Detect which cell encompasses the target text, then output its [x, y] center coordinate. 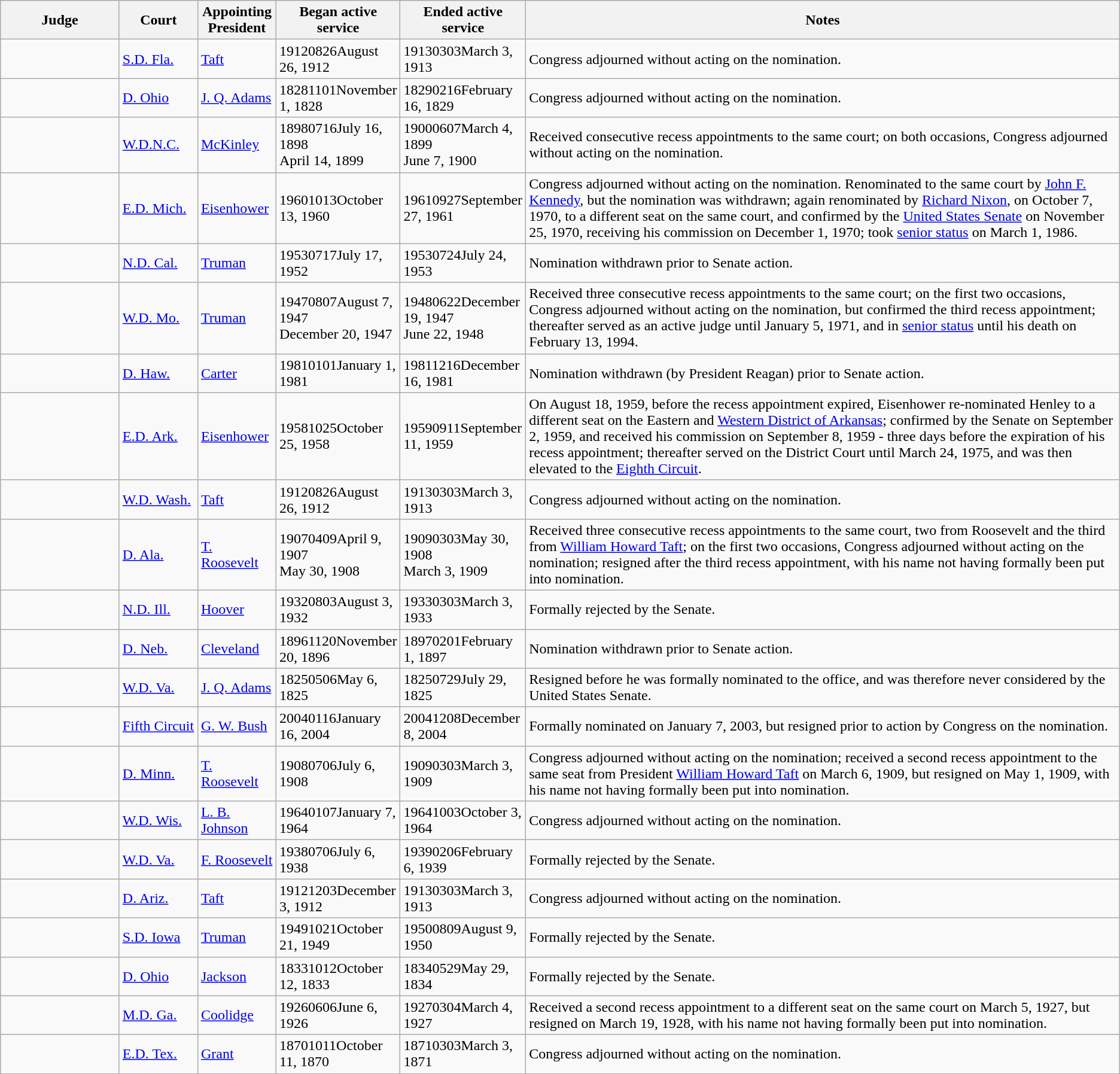
Grant [237, 1054]
W.D.N.C. [158, 145]
19601013October 13, 1960 [337, 208]
Coolidge [237, 1015]
19260606June 6, 1926 [337, 1015]
19270304March 4, 1927 [463, 1015]
19581025October 25, 1958 [337, 436]
18340529May 29, 1834 [463, 976]
19470807August 7, 1947December 20, 1947 [337, 318]
D. Haw. [158, 373]
19530717July 17, 1952 [337, 263]
N.D. Cal. [158, 263]
19641003October 3, 1964 [463, 821]
L. B. Johnson [237, 821]
18250729July 29, 1825 [463, 688]
18970201February 1, 1897 [463, 649]
19380706July 6, 1938 [337, 859]
Jackson [237, 976]
18701011October 11, 1870 [337, 1054]
Began activeservice [337, 20]
E.D. Tex. [158, 1054]
19590911September 11, 1959 [463, 436]
18331012October 12, 1833 [337, 976]
18290216February 16, 1829 [463, 98]
19390206February 6, 1939 [463, 859]
18961120November 20, 1896 [337, 649]
E.D. Mich. [158, 208]
19090303May 30, 1908March 3, 1909 [463, 554]
19070409April 9, 1907May 30, 1908 [337, 554]
19330303March 3, 1933 [463, 609]
McKinley [237, 145]
N.D. Ill. [158, 609]
Resigned before he was formally nominated to the office, and was therefore never considered by the United States Senate. [823, 688]
19121203December 3, 1912 [337, 899]
Court [158, 20]
19610927September 27, 1961 [463, 208]
Carter [237, 373]
19090303March 3, 1909 [463, 774]
18250506May 6, 1825 [337, 688]
S.D. Fla. [158, 59]
19320803August 3, 1932 [337, 609]
Judge [60, 20]
19640107January 7, 1964 [337, 821]
18281101November 1, 1828 [337, 98]
W.D. Wash. [158, 499]
20040116January 16, 2004 [337, 726]
19500809August 9, 1950 [463, 937]
Nomination withdrawn (by President Reagan) prior to Senate action. [823, 373]
D. Ala. [158, 554]
Notes [823, 20]
D. Minn. [158, 774]
Formally nominated on January 7, 2003, but resigned prior to action by Congress on the nomination. [823, 726]
M.D. Ga. [158, 1015]
W.D. Wis. [158, 821]
18710303March 3, 1871 [463, 1054]
19530724July 24, 1953 [463, 263]
19810101January 1, 1981 [337, 373]
D. Ariz. [158, 899]
18980716July 16, 1898April 14, 1899 [337, 145]
19491021October 21, 1949 [337, 937]
Cleveland [237, 649]
19080706July 6, 1908 [337, 774]
AppointingPresident [237, 20]
19811216December 16, 1981 [463, 373]
Received consecutive recess appointments to the same court; on both occasions, Congress adjourned without acting on the nomination. [823, 145]
G. W. Bush [237, 726]
S.D. Iowa [158, 937]
E.D. Ark. [158, 436]
W.D. Mo. [158, 318]
Ended activeservice [463, 20]
Fifth Circuit [158, 726]
Hoover [237, 609]
F. Roosevelt [237, 859]
20041208December 8, 2004 [463, 726]
D. Neb. [158, 649]
19000607March 4, 1899June 7, 1900 [463, 145]
19480622December 19, 1947June 22, 1948 [463, 318]
